Locate the cell with the specified text and output its (X, Y) center coordinate. 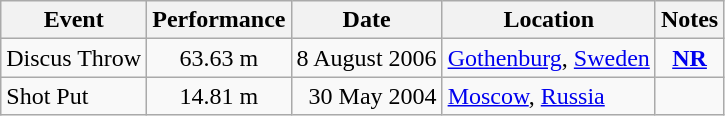
Discus Throw (74, 58)
14.81 m (219, 96)
8 August 2006 (366, 58)
NR (689, 58)
63.63 m (219, 58)
Performance (219, 20)
30 May 2004 (366, 96)
Event (74, 20)
Notes (689, 20)
Gothenburg, Sweden (548, 58)
Location (548, 20)
Moscow, Russia (548, 96)
Shot Put (74, 96)
Date (366, 20)
